For the text-containing cell, return its midpoint in [x, y] coordinate format. 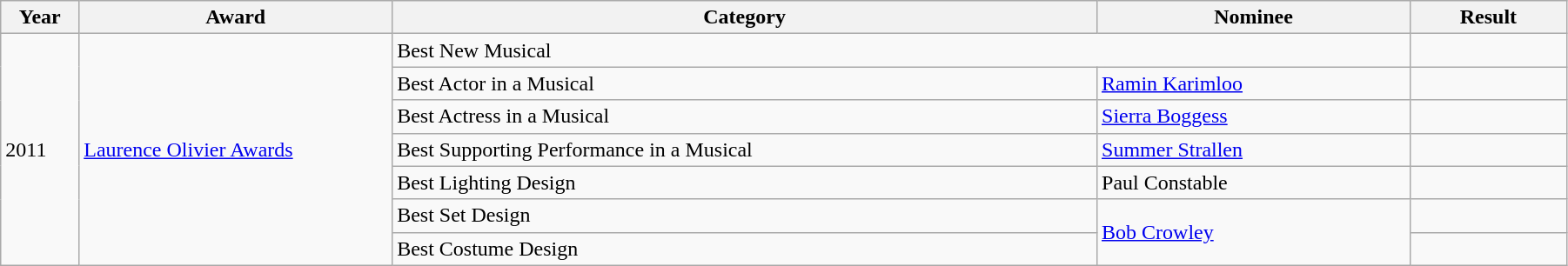
Nominee [1254, 17]
Ramin Karimloo [1254, 83]
Sierra Boggess [1254, 116]
Best Supporting Performance in a Musical [745, 150]
Best Actress in a Musical [745, 116]
Summer Strallen [1254, 150]
Bob Crowley [1254, 232]
2011 [40, 150]
Best Actor in a Musical [745, 83]
Result [1488, 17]
Best New Musical [901, 50]
Category [745, 17]
Best Costume Design [745, 249]
Laurence Olivier Awards [236, 150]
Best Lighting Design [745, 183]
Best Set Design [745, 216]
Paul Constable [1254, 183]
Award [236, 17]
Year [40, 17]
